From the cell containing the given text, extract its center point as (x, y) coordinate. 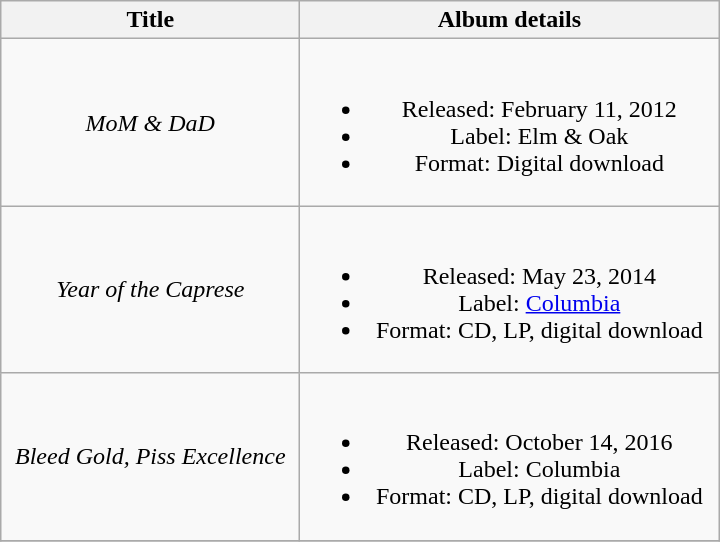
Bleed Gold, Piss Excellence (150, 456)
Album details (510, 20)
Released: October 14, 2016Label: ColumbiaFormat: CD, LP, digital download (510, 456)
Year of the Caprese (150, 290)
Released: May 23, 2014Label: ColumbiaFormat: CD, LP, digital download (510, 290)
MoM & DaD (150, 122)
Released: February 11, 2012Label: Elm & OakFormat: Digital download (510, 122)
Title (150, 20)
